From the cell containing the given text, extract its center point as (X, Y) coordinate. 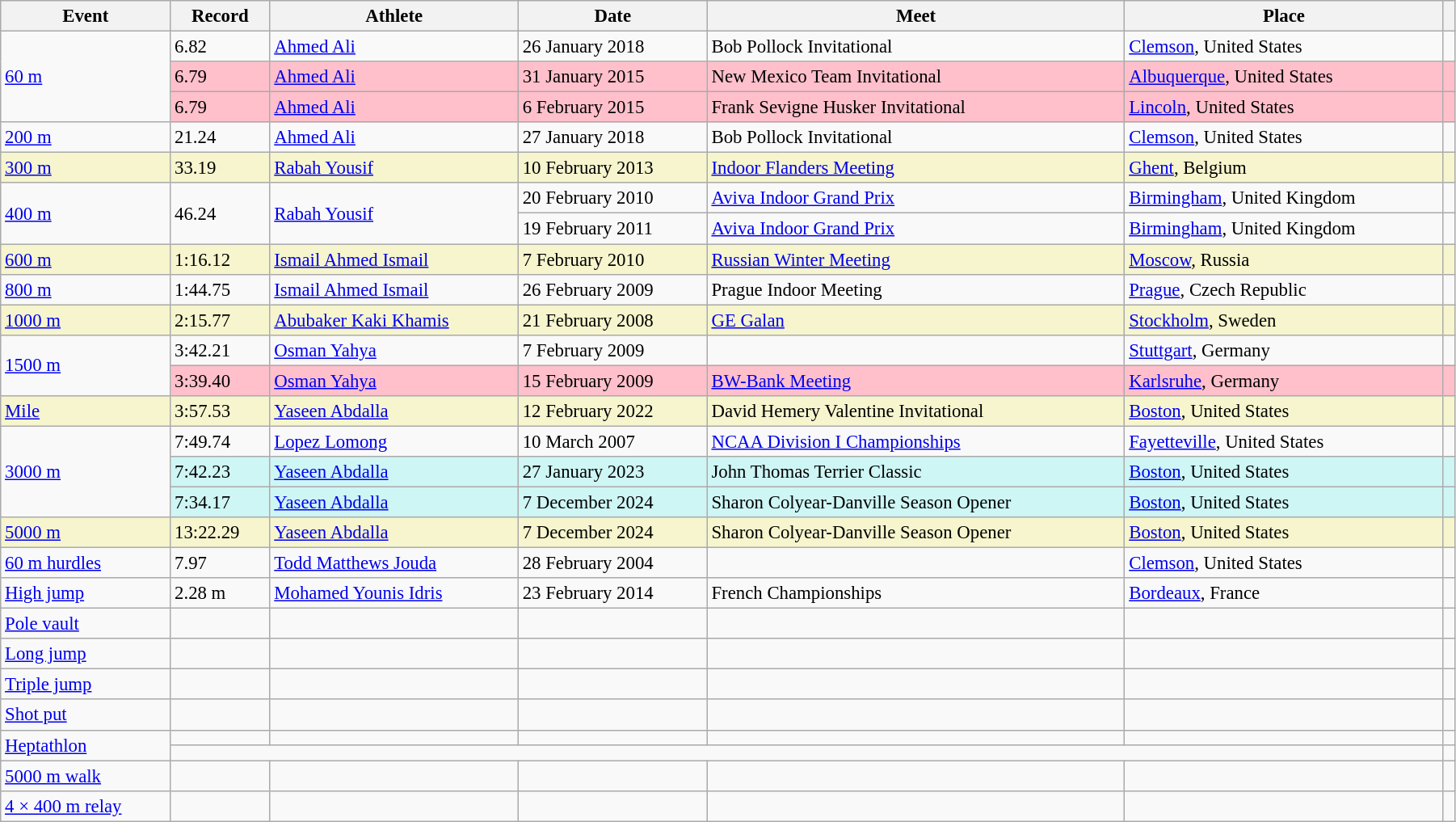
26 January 2018 (612, 47)
New Mexico Team Invitational (916, 77)
Mohamed Younis Idris (394, 593)
6.82 (220, 47)
400 m (86, 213)
French Championships (916, 593)
Place (1284, 16)
Record (220, 16)
3:39.40 (220, 381)
5000 m walk (86, 776)
800 m (86, 289)
NCAA Division I Championships (916, 441)
33.19 (220, 168)
27 January 2018 (612, 137)
4 × 400 m relay (86, 806)
1500 m (86, 365)
300 m (86, 168)
Athlete (394, 16)
10 February 2013 (612, 168)
27 January 2023 (612, 472)
Albuquerque, United States (1284, 77)
Karlsruhe, Germany (1284, 381)
5000 m (86, 533)
1000 m (86, 320)
2:15.77 (220, 320)
Fayetteville, United States (1284, 441)
13:22.29 (220, 533)
15 February 2009 (612, 381)
Shot put (86, 715)
6 February 2015 (612, 107)
Stockholm, Sweden (1284, 320)
26 February 2009 (612, 289)
Lopez Lomong (394, 441)
Abubaker Kaki Khamis (394, 320)
John Thomas Terrier Classic (916, 472)
Heptathlon (86, 745)
7 February 2010 (612, 259)
Russian Winter Meeting (916, 259)
600 m (86, 259)
21 February 2008 (612, 320)
Indoor Flanders Meeting (916, 168)
7 February 2009 (612, 350)
Lincoln, United States (1284, 107)
Todd Matthews Jouda (394, 563)
High jump (86, 593)
3:42.21 (220, 350)
Mile (86, 411)
Event (86, 16)
Stuttgart, Germany (1284, 350)
1:44.75 (220, 289)
7:49.74 (220, 441)
Meet (916, 16)
28 February 2004 (612, 563)
Ghent, Belgium (1284, 168)
21.24 (220, 137)
Prague Indoor Meeting (916, 289)
Bordeaux, France (1284, 593)
7.97 (220, 563)
Frank Sevigne Husker Invitational (916, 107)
Date (612, 16)
Triple jump (86, 685)
Pole vault (86, 624)
2.28 m (220, 593)
20 February 2010 (612, 198)
David Hemery Valentine Invitational (916, 411)
60 m (86, 78)
46.24 (220, 213)
BW-Bank Meeting (916, 381)
1:16.12 (220, 259)
12 February 2022 (612, 411)
Long jump (86, 654)
19 February 2011 (612, 229)
31 January 2015 (612, 77)
7:34.17 (220, 502)
3:57.53 (220, 411)
GE Galan (916, 320)
3000 m (86, 472)
60 m hurdles (86, 563)
200 m (86, 137)
Moscow, Russia (1284, 259)
Prague, Czech Republic (1284, 289)
10 March 2007 (612, 441)
7:42.23 (220, 472)
23 February 2014 (612, 593)
